Return the [X, Y] coordinate for the center point of the cell that contains the specified text.  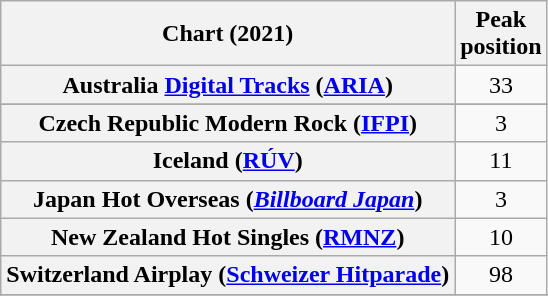
Iceland (RÚV) [228, 161]
Chart (2021) [228, 34]
Australia Digital Tracks (ARIA) [228, 85]
33 [501, 85]
Switzerland Airplay (Schweizer Hitparade) [228, 275]
Japan Hot Overseas (Billboard Japan) [228, 199]
11 [501, 161]
98 [501, 275]
10 [501, 237]
New Zealand Hot Singles (RMNZ) [228, 237]
Peakposition [501, 34]
Czech Republic Modern Rock (IFPI) [228, 123]
